Scan for the cell matching the given text and deliver its (X, Y) coordinate at center. 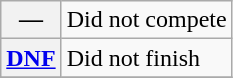
Did not compete (146, 20)
Did not finish (146, 58)
— (31, 20)
DNF (31, 58)
